Return (x, y) of the center of cell containing provided text 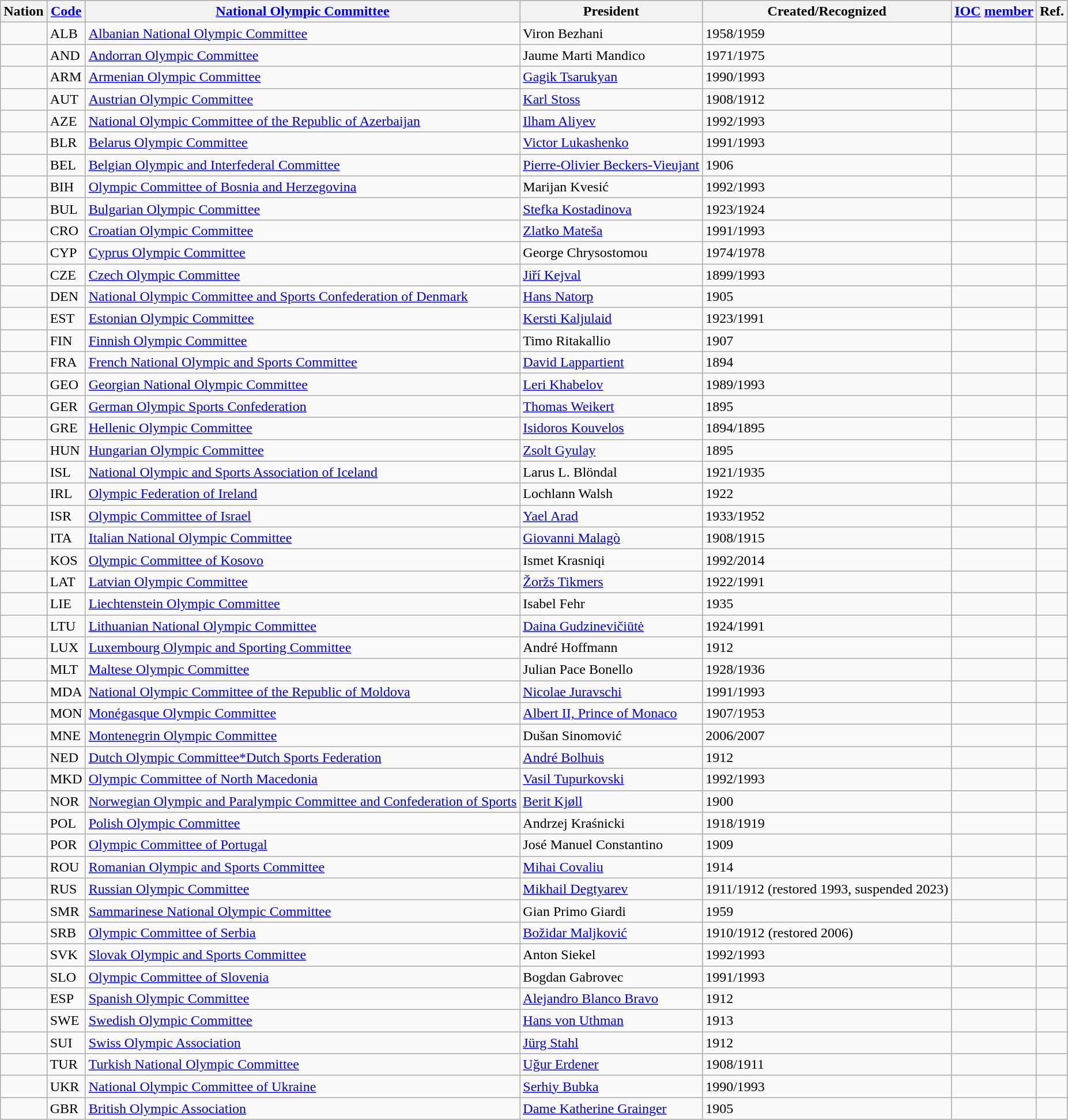
DEN (66, 297)
Hans Natorp (611, 297)
1921/1935 (827, 472)
SLO (66, 977)
Viron Bezhani (611, 33)
German Olympic Sports Confederation (303, 406)
BEL (66, 165)
Swiss Olympic Association (303, 1043)
1935 (827, 604)
André Hoffmann (611, 648)
George Chrysostomou (611, 252)
Gian Primo Giardi (611, 911)
Cyprus Olympic Committee (303, 252)
SRB (66, 933)
Bulgarian Olympic Committee (303, 209)
1906 (827, 165)
1959 (827, 911)
José Manuel Constantino (611, 845)
SUI (66, 1043)
AZE (66, 121)
IRL (66, 494)
Lochlann Walsh (611, 494)
Nicolae Juravschi (611, 692)
ISL (66, 472)
GBR (66, 1108)
AUT (66, 99)
Thomas Weikert (611, 406)
Hans von Uthman (611, 1021)
1989/1993 (827, 384)
Hellenic Olympic Committee (303, 428)
Mihai Covaliu (611, 867)
1907 (827, 341)
MKD (66, 779)
Leri Khabelov (611, 384)
CZE (66, 275)
KOS (66, 560)
Belgian Olympic and Interfederal Committee (303, 165)
Latvian Olympic Committee (303, 582)
Pierre-Olivier Beckers-Vieujant (611, 165)
SWE (66, 1021)
ALB (66, 33)
Liechtenstein Olympic Committee (303, 604)
1899/1993 (827, 275)
1908/1912 (827, 99)
Olympic Committee of Israel (303, 516)
Albanian National Olympic Committee (303, 33)
Julian Pace Bonello (611, 670)
Czech Olympic Committee (303, 275)
French National Olympic and Sports Committee (303, 363)
ROU (66, 867)
IOC member (994, 12)
Isabel Fehr (611, 604)
CYP (66, 252)
BIH (66, 187)
1928/1936 (827, 670)
Olympic Committee of Serbia (303, 933)
1911/1912 (restored 1993, suspended 2023) (827, 889)
National Olympic and Sports Association of Iceland (303, 472)
1914 (827, 867)
MNE (66, 736)
David Lappartient (611, 363)
1908/1915 (827, 538)
Hungarian Olympic Committee (303, 450)
Russian Olympic Committee (303, 889)
Berit Kjøll (611, 801)
1907/1953 (827, 714)
NOR (66, 801)
1894 (827, 363)
Isidoros Kouvelos (611, 428)
Anton Siekel (611, 955)
Maltese Olympic Committee (303, 670)
Bogdan Gabrovec (611, 977)
Kersti Kaljulaid (611, 319)
GER (66, 406)
BUL (66, 209)
Nation (24, 12)
Swedish Olympic Committee (303, 1021)
Sammarinese National Olympic Committee (303, 911)
UKR (66, 1087)
1923/1991 (827, 319)
TUR (66, 1065)
Yael Arad (611, 516)
AND (66, 55)
1992/2014 (827, 560)
SMR (66, 911)
GEO (66, 384)
Ilham Aliyev (611, 121)
SVK (66, 955)
1974/1978 (827, 252)
GRE (66, 428)
MON (66, 714)
Larus L. Blöndal (611, 472)
Ref. (1051, 12)
Žoržs Tikmers (611, 582)
National Olympic Committee of the Republic of Azerbaijan (303, 121)
Zsolt Gyulay (611, 450)
Olympic Committee of Portugal (303, 845)
Luxembourg Olympic and Sporting Committee (303, 648)
Croatian Olympic Committee (303, 231)
POL (66, 823)
1913 (827, 1021)
Monégasque Olympic Committee (303, 714)
Zlatko Mateša (611, 231)
CRO (66, 231)
National Olympic Committee of Ukraine (303, 1087)
Jiří Kejval (611, 275)
Olympic Committee of North Macedonia (303, 779)
1958/1959 (827, 33)
Andorran Olympic Committee (303, 55)
National Olympic Committee of the Republic of Moldova (303, 692)
Albert II, Prince of Monaco (611, 714)
1909 (827, 845)
Code (66, 12)
1922 (827, 494)
Dutch Olympic Committee*Dutch Sports Federation (303, 757)
President (611, 12)
Armenian Olympic Committee (303, 77)
Uğur Erdener (611, 1065)
FRA (66, 363)
Vasil Tupurkovski (611, 779)
Olympic Committee of Kosovo (303, 560)
Olympic Committee of Bosnia and Herzegovina (303, 187)
Alejandro Blanco Bravo (611, 999)
1922/1991 (827, 582)
Marijan Kvesić (611, 187)
1918/1919 (827, 823)
British Olympic Association (303, 1108)
National Olympic Committee and Sports Confederation of Denmark (303, 297)
Karl Stoss (611, 99)
Timo Ritakallio (611, 341)
LTU (66, 625)
Estonian Olympic Committee (303, 319)
MLT (66, 670)
HUN (66, 450)
BLR (66, 143)
1933/1952 (827, 516)
Jaume Marti Mandico (611, 55)
Božidar Maljković (611, 933)
1924/1991 (827, 625)
Victor Lukashenko (611, 143)
Romanian Olympic and Sports Committee (303, 867)
Montenegrin Olympic Committee (303, 736)
Mikhail Degtyarev (611, 889)
Created/Recognized (827, 12)
Stefka Kostadinova (611, 209)
Austrian Olympic Committee (303, 99)
Spanish Olympic Committee (303, 999)
National Olympic Committee (303, 12)
1923/1924 (827, 209)
Olympic Federation of Ireland (303, 494)
RUS (66, 889)
Giovanni Malagò (611, 538)
POR (66, 845)
ESP (66, 999)
1971/1975 (827, 55)
Dušan Sinomović (611, 736)
Jürg Stahl (611, 1043)
1894/1895 (827, 428)
Andrzej Kraśnicki (611, 823)
Polish Olympic Committee (303, 823)
1900 (827, 801)
ARM (66, 77)
ISR (66, 516)
1910/1912 (restored 2006) (827, 933)
1908/1911 (827, 1065)
Italian National Olympic Committee (303, 538)
LUX (66, 648)
André Bolhuis (611, 757)
Olympic Committee of Slovenia (303, 977)
Slovak Olympic and Sports Committee (303, 955)
Daina Gudzinevičiūtė (611, 625)
NED (66, 757)
Ismet Krasniqi (611, 560)
Lithuanian National Olympic Committee (303, 625)
Norwegian Olympic and Paralympic Committee and Confederation of Sports (303, 801)
ITA (66, 538)
Finnish Olympic Committee (303, 341)
LIE (66, 604)
FIN (66, 341)
Belarus Olympic Committee (303, 143)
Turkish National Olympic Committee (303, 1065)
Gagik Tsarukyan (611, 77)
MDA (66, 692)
Serhiy Bubka (611, 1087)
2006/2007 (827, 736)
Georgian National Olympic Committee (303, 384)
EST (66, 319)
LAT (66, 582)
Dame Katherine Grainger (611, 1108)
